Pinpoint the cell where the given text exists, returning its [X, Y] midpoint coordinate. 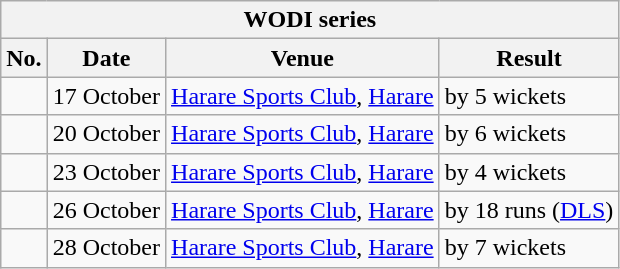
26 October [106, 210]
by 5 wickets [529, 96]
Venue [303, 58]
Result [529, 58]
by 4 wickets [529, 172]
by 18 runs (DLS) [529, 210]
28 October [106, 248]
by 7 wickets [529, 248]
No. [24, 58]
by 6 wickets [529, 134]
20 October [106, 134]
Date [106, 58]
23 October [106, 172]
WODI series [310, 20]
17 October [106, 96]
